Locate the cell with the specified text and output its (X, Y) center coordinate. 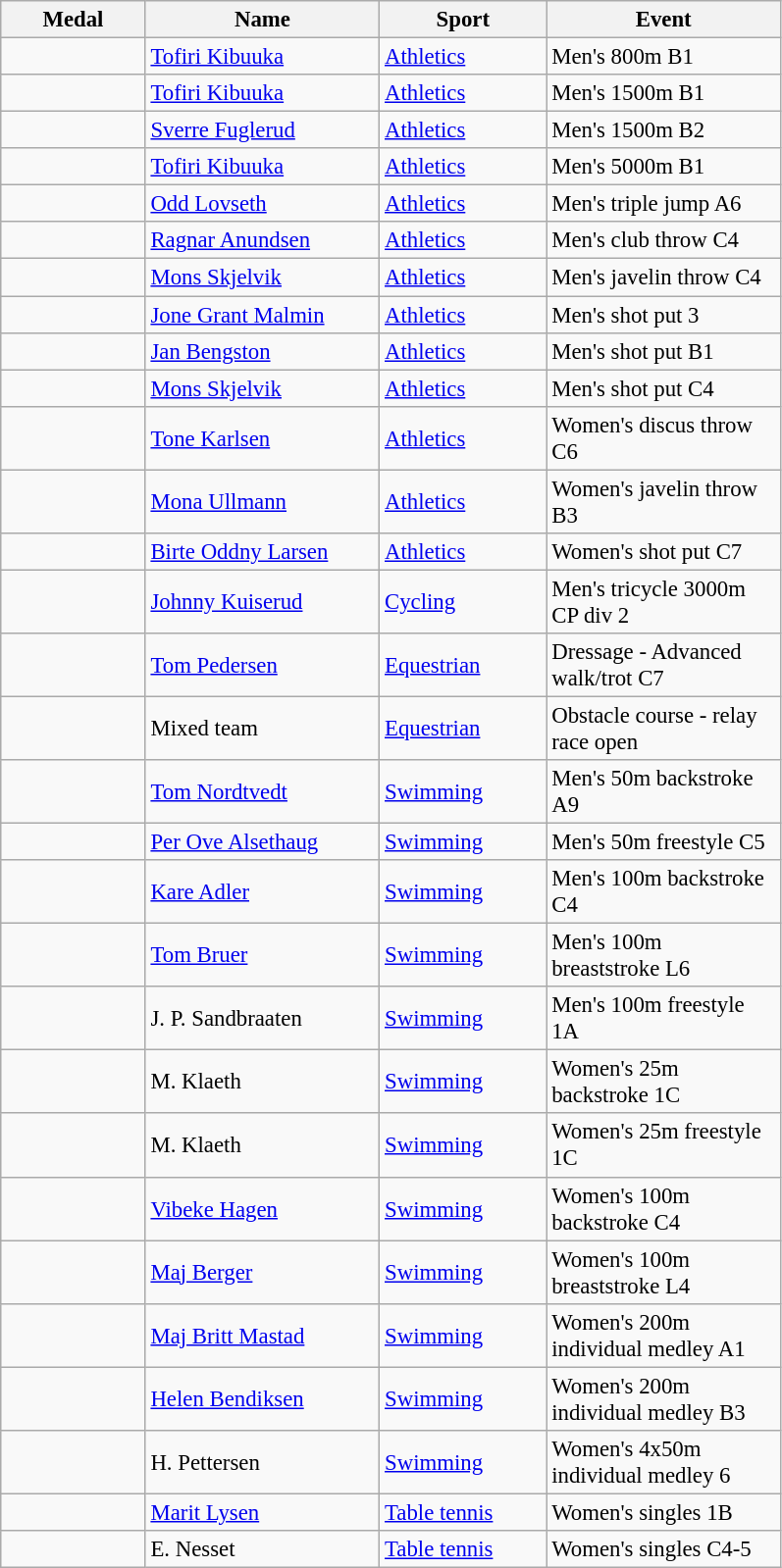
Women's 200m individual medley B3 (663, 1398)
Men's 100m backstroke C4 (663, 892)
Men's 5000m B1 (663, 167)
Women's 25m freestyle 1C (663, 1145)
Mona Ullmann (263, 502)
Cycling (463, 602)
Name (263, 20)
H. Pettersen (263, 1463)
Women's 25m backstroke 1C (663, 1083)
Medal (73, 20)
Ragnar Anundsen (263, 240)
Women's shot put C7 (663, 552)
Men's 800m B1 (663, 57)
Birte Oddny Larsen (263, 552)
Men's javelin throw C4 (663, 278)
Tom Nordtvedt (263, 792)
Marit Lysen (263, 1512)
Per Ove Alsethaug (263, 842)
Johnny Kuiserud (263, 602)
Women's singles 1B (663, 1512)
Jan Bengston (263, 351)
Women's 200m individual medley A1 (663, 1336)
Men's shot put 3 (663, 315)
Men's 1500m B1 (663, 93)
Sverre Fuglerud (263, 130)
Kare Adler (263, 892)
Men's 50m backstroke A9 (663, 792)
Event (663, 20)
Sport (463, 20)
Women's 4x50m individual medley 6 (663, 1463)
Dressage - Advanced walk/trot C7 (663, 665)
Men's shot put C4 (663, 388)
Men's 100m breaststroke L6 (663, 955)
Men's 1500m B2 (663, 130)
Men's triple jump A6 (663, 204)
Tone Karlsen (263, 437)
Vibeke Hagen (263, 1208)
Men's tricycle 3000m CP div 2 (663, 602)
Women's singles C4-5 (663, 1549)
Men's 100m freestyle 1A (663, 1018)
J. P. Sandbraaten (263, 1018)
Women's discus throw C6 (663, 437)
Maj Britt Mastad (263, 1336)
Men's 50m freestyle C5 (663, 842)
Tom Bruer (263, 955)
Mixed team (263, 728)
Women's 100m backstroke C4 (663, 1208)
Maj Berger (263, 1273)
Odd Lovseth (263, 204)
Women's 100m breaststroke L4 (663, 1273)
Men's shot put B1 (663, 351)
Obstacle course - relay race open (663, 728)
Women's javelin throw B3 (663, 502)
Jone Grant Malmin (263, 315)
Helen Bendiksen (263, 1398)
Men's club throw C4 (663, 240)
E. Nesset (263, 1549)
Tom Pedersen (263, 665)
